Determine the [x, y] coordinate at the center of the cell enclosing the given text.  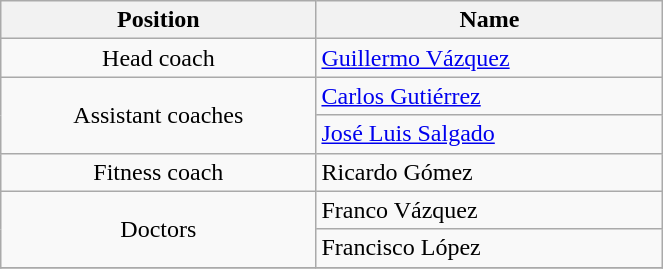
Ricardo Gómez [490, 172]
Carlos Gutiérrez [490, 96]
Francisco López [490, 248]
Assistant coaches [158, 115]
Position [158, 20]
Name [490, 20]
Fitness coach [158, 172]
Head coach [158, 58]
José Luis Salgado [490, 134]
Franco Vázquez [490, 210]
Doctors [158, 229]
Guillermo Vázquez [490, 58]
